From the cell containing the given text, extract its center point as (x, y) coordinate. 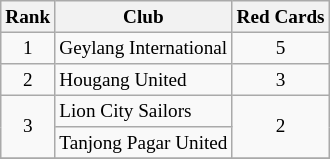
5 (280, 48)
1 (28, 48)
Red Cards (280, 17)
Club (144, 17)
Rank (28, 17)
Geylang International (144, 48)
Hougang United (144, 80)
Tanjong Pagar United (144, 143)
Lion City Sailors (144, 111)
